Capture the cell that displays the provided text and extract its [X, Y] central coordinate. 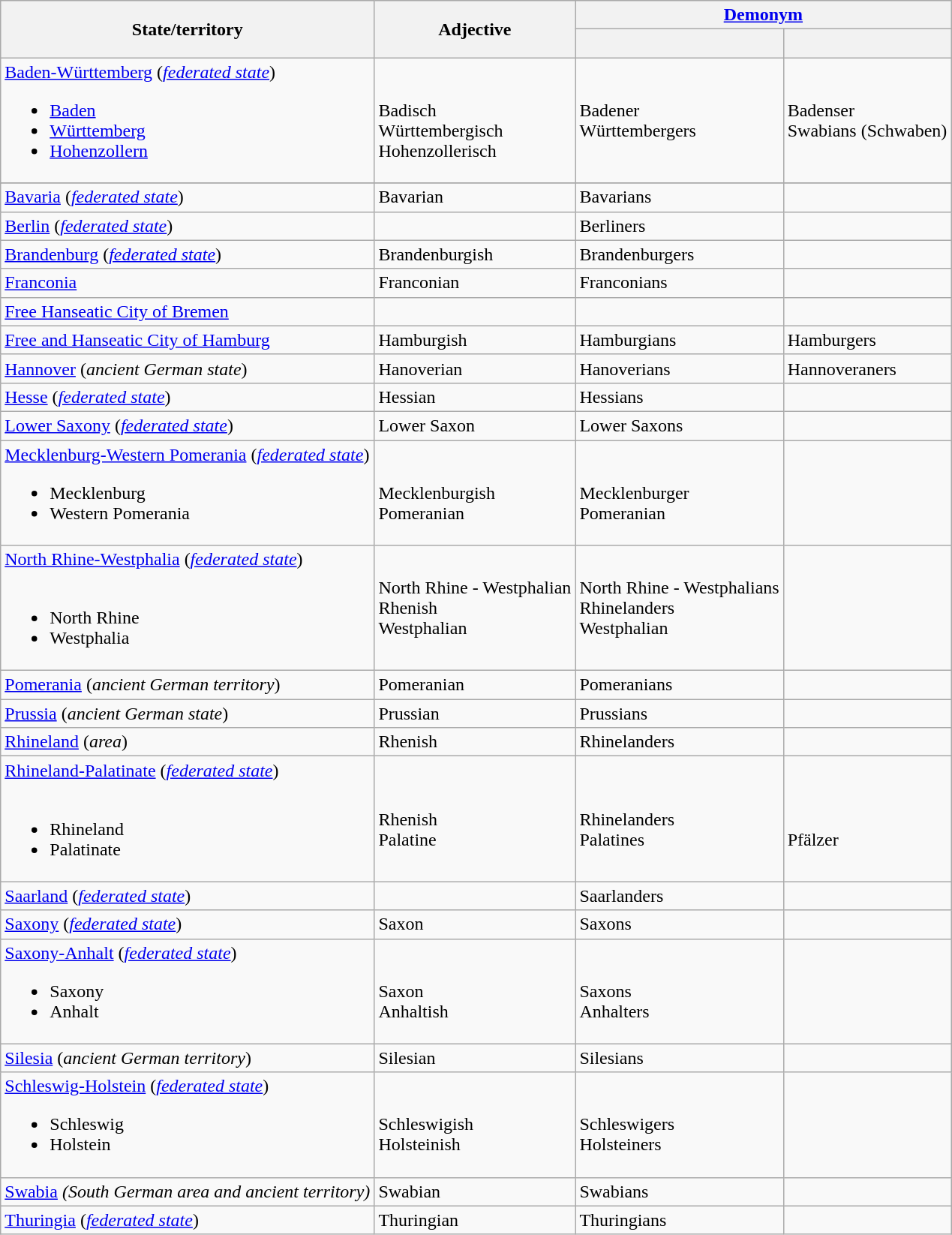
North Rhine-Westphalia (federated state)North RhineWestphalia [188, 608]
Hamburgians [680, 340]
North Rhine - WestphalianRhenishWestphalian [475, 608]
Hessians [680, 397]
Demonym [764, 15]
Hanoverians [680, 368]
Brandenburg (federated state) [188, 254]
Saxony (federated state) [188, 924]
Rhenish [475, 742]
Thuringian [475, 1220]
Hanoverian [475, 368]
North Rhine - WestphaliansRhinelandersWestphalian [680, 608]
Franconia [188, 283]
Rhinelanders [680, 742]
Bavarian [475, 197]
MecklenburgerPomeranian [680, 492]
Lower Saxony (federated state) [188, 425]
Pomerania (ancient German territory) [188, 685]
BadischWürttembergischHohenzollerisch [475, 120]
Hesse (federated state) [188, 397]
BadenserSwabians (Schwaben) [867, 120]
Hamburgers [867, 340]
MecklenburgishPomeranian [475, 492]
Silesians [680, 1058]
Schleswig-Holstein (federated state)SchleswigHolstein [188, 1125]
Silesian [475, 1058]
Pfälzer [867, 819]
Thuringians [680, 1220]
Bavarians [680, 197]
Prussians [680, 714]
Hessian [475, 397]
Rhineland-Palatinate (federated state)RhinelandPalatinate [188, 819]
SchleswigishHolsteinish [475, 1125]
Brandenburgers [680, 254]
Lower Saxon [475, 425]
Saarlanders [680, 896]
Thuringia (federated state) [188, 1220]
Pomeranian [475, 685]
Saxons [680, 924]
Franconians [680, 283]
Adjective [475, 29]
Hamburgish [475, 340]
SaxonsAnhalters [680, 991]
Pomeranians [680, 685]
Saxon [475, 924]
Berliners [680, 226]
Prussian [475, 714]
Rhineland (area) [188, 742]
Free and Hanseatic City of Hamburg [188, 340]
Hannoveraners [867, 368]
SaxonAnhaltish [475, 991]
Saxony-Anhalt (federated state)SaxonyAnhalt [188, 991]
SchleswigersHolsteiners [680, 1125]
Baden-Württemberg (federated state)BadenWürttembergHohenzollern [188, 120]
RhenishPalatine [475, 819]
Berlin (federated state) [188, 226]
BadenerWürttembergers [680, 120]
Franconian [475, 283]
Hannover (ancient German state) [188, 368]
Bavaria (federated state) [188, 197]
Saarland (federated state) [188, 896]
Swabia (South German area and ancient territory) [188, 1191]
Mecklenburg-Western Pomerania (federated state)MecklenburgWestern Pomerania [188, 492]
Silesia (ancient German territory) [188, 1058]
Prussia (ancient German state) [188, 714]
RhinelandersPalatines [680, 819]
Swabian [475, 1191]
Lower Saxons [680, 425]
Brandenburgish [475, 254]
Free Hanseatic City of Bremen [188, 311]
State/territory [188, 29]
Swabians [680, 1191]
